Find where the given text appears and provide that cell's center as (X, Y) coordinate. 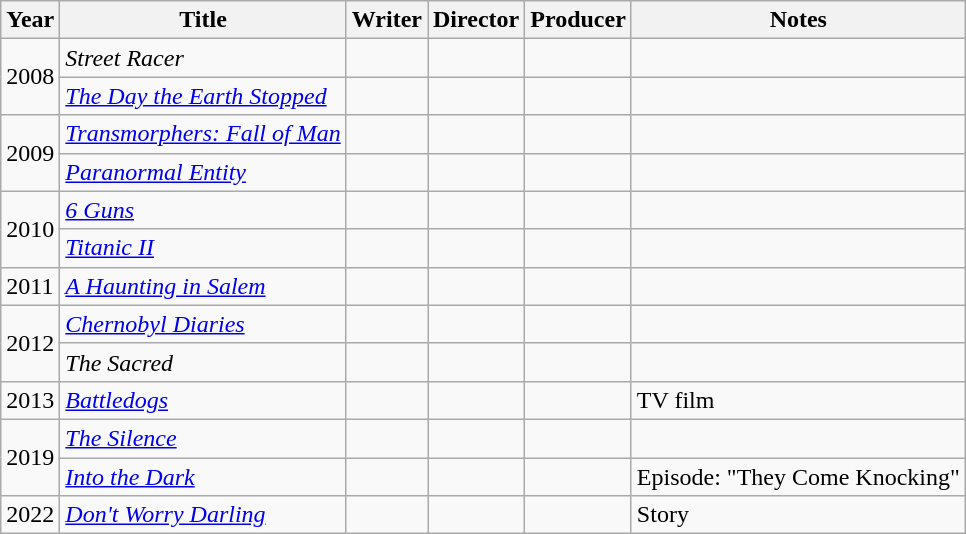
6 Guns (203, 210)
Year (30, 20)
Story (798, 515)
A Haunting in Salem (203, 286)
Writer (386, 20)
Battledogs (203, 400)
Episode: "They Come Knocking" (798, 477)
2019 (30, 457)
2011 (30, 286)
2009 (30, 153)
2013 (30, 400)
2008 (30, 77)
Chernobyl Diaries (203, 324)
TV film (798, 400)
The Silence (203, 438)
Titanic II (203, 248)
Into the Dark (203, 477)
2012 (30, 343)
Transmorphers: Fall of Man (203, 134)
Notes (798, 20)
Street Racer (203, 58)
Paranormal Entity (203, 172)
The Sacred (203, 362)
2022 (30, 515)
Director (476, 20)
2010 (30, 229)
Producer (578, 20)
Title (203, 20)
Don't Worry Darling (203, 515)
The Day the Earth Stopped (203, 96)
